Scan for the cell matching the given text and deliver its (x, y) coordinate at center. 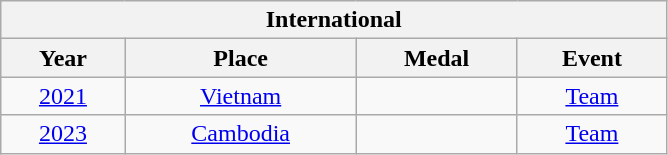
Vietnam (240, 96)
2021 (63, 96)
Medal (436, 58)
Cambodia (240, 134)
2023 (63, 134)
Event (592, 58)
Year (63, 58)
International (334, 20)
Place (240, 58)
